Identify which cell holds the provided text, then report its (X, Y) central coordinate. 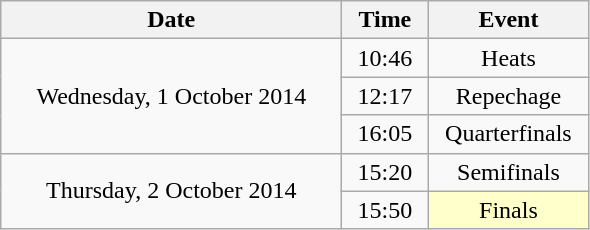
Finals (508, 210)
Event (508, 20)
Quarterfinals (508, 134)
Semifinals (508, 172)
10:46 (385, 58)
12:17 (385, 96)
Wednesday, 1 October 2014 (172, 96)
15:50 (385, 210)
16:05 (385, 134)
15:20 (385, 172)
Thursday, 2 October 2014 (172, 191)
Time (385, 20)
Repechage (508, 96)
Date (172, 20)
Heats (508, 58)
